Extract the (x, y) coordinate from the center of the cell holding the provided text.  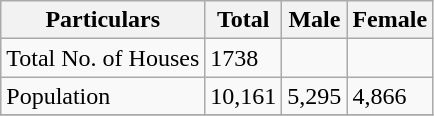
Female (390, 20)
5,295 (314, 96)
4,866 (390, 96)
1738 (244, 58)
Male (314, 20)
Total No. of Houses (103, 58)
10,161 (244, 96)
Total (244, 20)
Particulars (103, 20)
Population (103, 96)
